Extract the [X, Y] coordinate from the center of the cell holding the provided text.  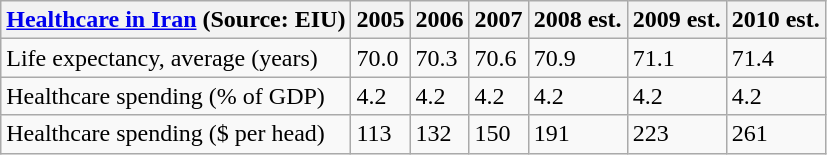
150 [498, 134]
70.6 [498, 58]
71.1 [676, 58]
191 [578, 134]
Healthcare spending ($ per head) [176, 134]
261 [776, 134]
132 [440, 134]
71.4 [776, 58]
70.0 [380, 58]
2006 [440, 20]
2008 est. [578, 20]
70.3 [440, 58]
Healthcare spending (% of GDP) [176, 96]
2007 [498, 20]
113 [380, 134]
223 [676, 134]
70.9 [578, 58]
2009 est. [676, 20]
Life expectancy, average (years) [176, 58]
Healthcare in Iran (Source: EIU) [176, 20]
2005 [380, 20]
2010 est. [776, 20]
